Output the (X, Y) coordinate of the center of the cell containing the given text.  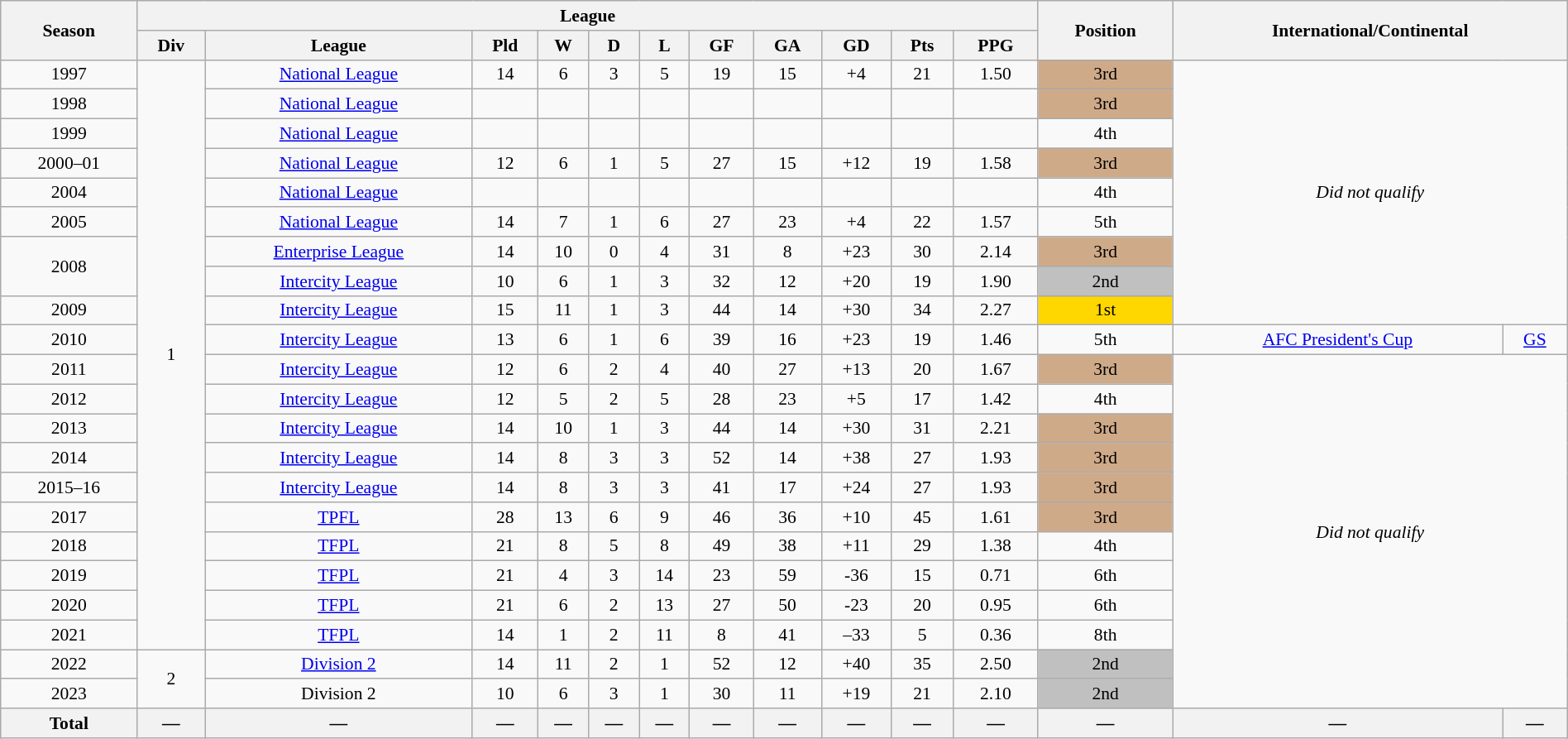
40 (721, 370)
1997 (69, 74)
16 (787, 340)
46 (721, 517)
2005 (69, 223)
2020 (69, 606)
9 (665, 517)
+24 (857, 487)
7 (564, 223)
2021 (69, 635)
Position (1105, 30)
AFC President's Cup (1338, 340)
0 (614, 252)
0.71 (996, 576)
Enterprise League (339, 252)
–33 (857, 635)
2.14 (996, 252)
+38 (857, 458)
International/Continental (1370, 30)
2012 (69, 399)
1.58 (996, 163)
0.36 (996, 635)
1.50 (996, 74)
2023 (69, 694)
+11 (857, 546)
36 (787, 517)
49 (721, 546)
2010 (69, 340)
59 (787, 576)
1.38 (996, 546)
-36 (857, 576)
Total (69, 723)
2.21 (996, 429)
1998 (69, 104)
GA (787, 46)
GF (721, 46)
1st (1105, 310)
2014 (69, 458)
+20 (857, 281)
39 (721, 340)
Pts (923, 46)
D (614, 46)
1.61 (996, 517)
-23 (857, 606)
1999 (69, 134)
Season (69, 30)
L (665, 46)
35 (923, 665)
1.67 (996, 370)
+19 (857, 694)
GS (1535, 340)
34 (923, 310)
29 (923, 546)
2018 (69, 546)
2019 (69, 576)
2.27 (996, 310)
38 (787, 546)
Div (171, 46)
2.10 (996, 694)
+13 (857, 370)
2.50 (996, 665)
1.57 (996, 223)
2017 (69, 517)
45 (923, 517)
50 (787, 606)
2000–01 (69, 163)
1.42 (996, 399)
32 (721, 281)
+5 (857, 399)
2015–16 (69, 487)
2011 (69, 370)
+40 (857, 665)
8th (1105, 635)
GD (857, 46)
PPG (996, 46)
0.95 (996, 606)
W (564, 46)
1.90 (996, 281)
+12 (857, 163)
1.46 (996, 340)
2008 (69, 266)
+10 (857, 517)
2004 (69, 193)
22 (923, 223)
2009 (69, 310)
TPFL (339, 517)
Pld (505, 46)
2013 (69, 429)
2022 (69, 665)
